From the cell containing the given text, extract its center point as [X, Y] coordinate. 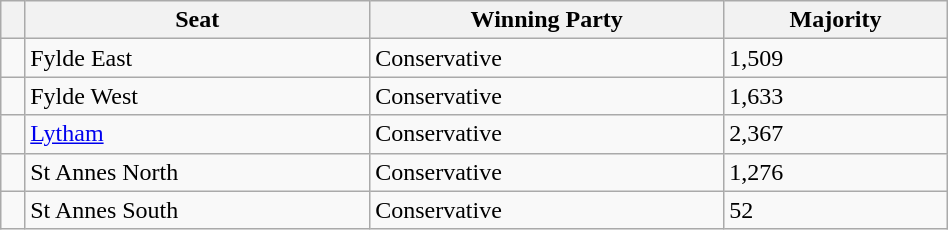
St Annes North [198, 172]
52 [836, 210]
Majority [836, 20]
Winning Party [547, 20]
Fylde East [198, 58]
2,367 [836, 134]
Fylde West [198, 96]
1,276 [836, 172]
Lytham [198, 134]
1,509 [836, 58]
Seat [198, 20]
1,633 [836, 96]
St Annes South [198, 210]
